Provide the [x, y] coordinate of the cell's center where the given text is located.  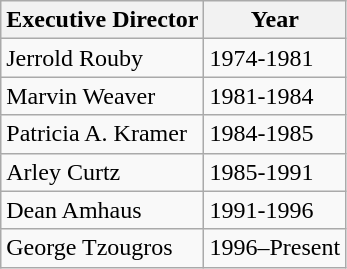
George Tzougros [102, 248]
Patricia A. Kramer [102, 134]
Year [275, 20]
Jerrold Rouby [102, 58]
1981-1984 [275, 96]
Arley Curtz [102, 172]
Marvin Weaver [102, 96]
Executive Director [102, 20]
1996–Present [275, 248]
1974-1981 [275, 58]
1991-1996 [275, 210]
Dean Amhaus [102, 210]
1984-1985 [275, 134]
1985-1991 [275, 172]
